Capture the cell that displays the provided text and extract its [X, Y] central coordinate. 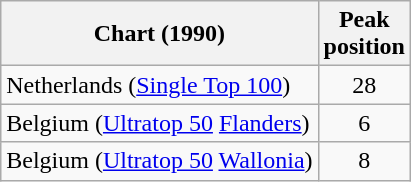
Peakposition [364, 34]
Belgium (Ultratop 50 Flanders) [160, 123]
6 [364, 123]
Netherlands (Single Top 100) [160, 85]
Chart (1990) [160, 34]
8 [364, 161]
28 [364, 85]
Belgium (Ultratop 50 Wallonia) [160, 161]
